Detect which cell encompasses the target text, then output its (X, Y) center coordinate. 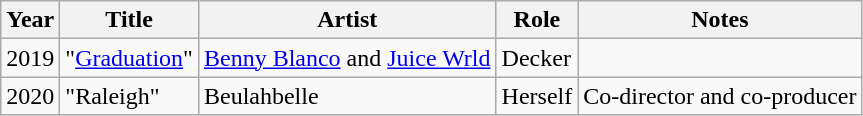
Year (30, 20)
Beulahbelle (347, 96)
Benny Blanco and Juice Wrld (347, 58)
Notes (720, 20)
Artist (347, 20)
2020 (30, 96)
Co-director and co-producer (720, 96)
"Graduation" (130, 58)
Title (130, 20)
2019 (30, 58)
Decker (537, 58)
Herself (537, 96)
"Raleigh" (130, 96)
Role (537, 20)
